Detect which cell encompasses the target text, then output its [x, y] center coordinate. 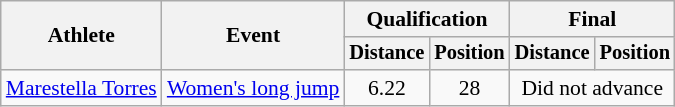
Athlete [82, 36]
Marestella Torres [82, 88]
6.22 [386, 88]
28 [469, 88]
Event [254, 36]
Final [592, 19]
Women's long jump [254, 88]
Qualification [426, 19]
Did not advance [592, 88]
